For the text-containing cell, return its midpoint in (x, y) coordinate format. 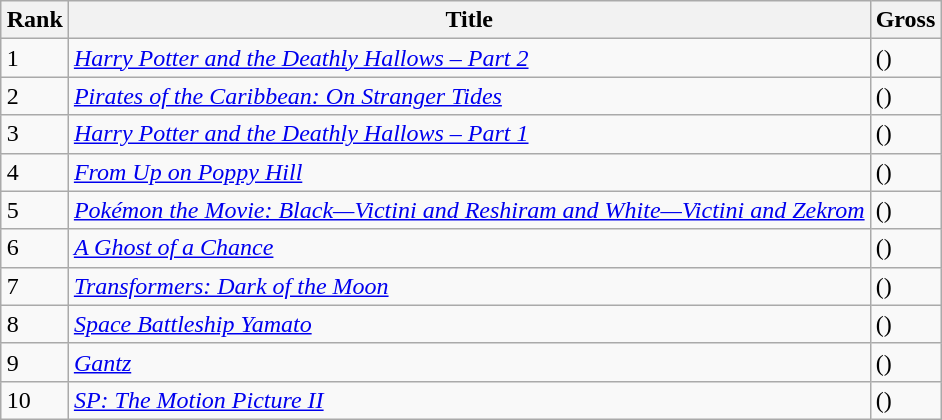
Transformers: Dark of the Moon (469, 286)
1 (34, 58)
10 (34, 400)
3 (34, 134)
Gantz (469, 362)
Space Battleship Yamato (469, 324)
6 (34, 248)
SP: The Motion Picture II (469, 400)
4 (34, 172)
Harry Potter and the Deathly Hallows – Part 1 (469, 134)
Gross (906, 20)
Harry Potter and the Deathly Hallows – Part 2 (469, 58)
Rank (34, 20)
From Up on Poppy Hill (469, 172)
8 (34, 324)
9 (34, 362)
A Ghost of a Chance (469, 248)
Title (469, 20)
Pirates of the Caribbean: On Stranger Tides (469, 96)
2 (34, 96)
5 (34, 210)
7 (34, 286)
Pokémon the Movie: Black—Victini and Reshiram and White—Victini and Zekrom (469, 210)
